Return (x, y) of the center of cell containing provided text 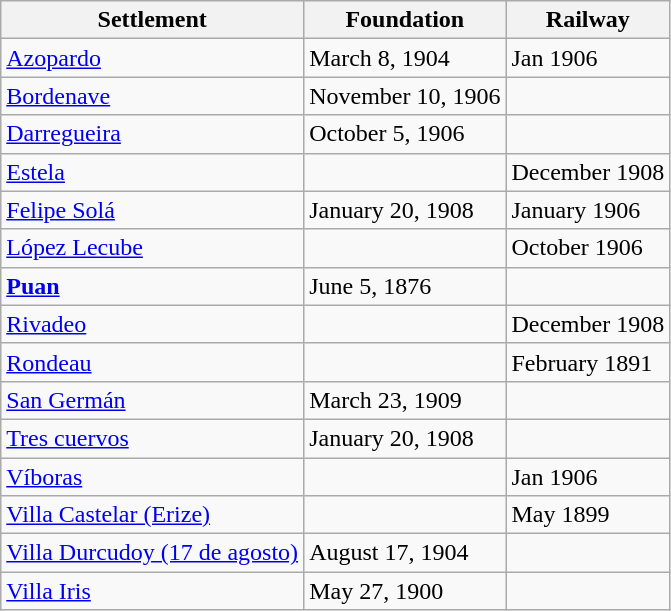
May 27, 1900 (405, 591)
Estela (152, 172)
Darregueira (152, 134)
Railway (588, 20)
February 1891 (588, 362)
January 1906 (588, 210)
Puan (152, 286)
Foundation (405, 20)
August 17, 1904 (405, 553)
Villa Iris (152, 591)
October 5, 1906 (405, 134)
Villa Durcudoy (17 de agosto) (152, 553)
May 1899 (588, 515)
Villa Castelar (Erize) (152, 515)
Rondeau (152, 362)
San Germán (152, 400)
López Lecube (152, 248)
Felipe Solá (152, 210)
Víboras (152, 477)
November 10, 1906 (405, 96)
Azopardo (152, 58)
Bordenave (152, 96)
June 5, 1876 (405, 286)
March 23, 1909 (405, 400)
Rivadeo (152, 324)
Tres cuervos (152, 438)
March 8, 1904 (405, 58)
Settlement (152, 20)
October 1906 (588, 248)
